For the text-containing cell, return its midpoint in (x, y) coordinate format. 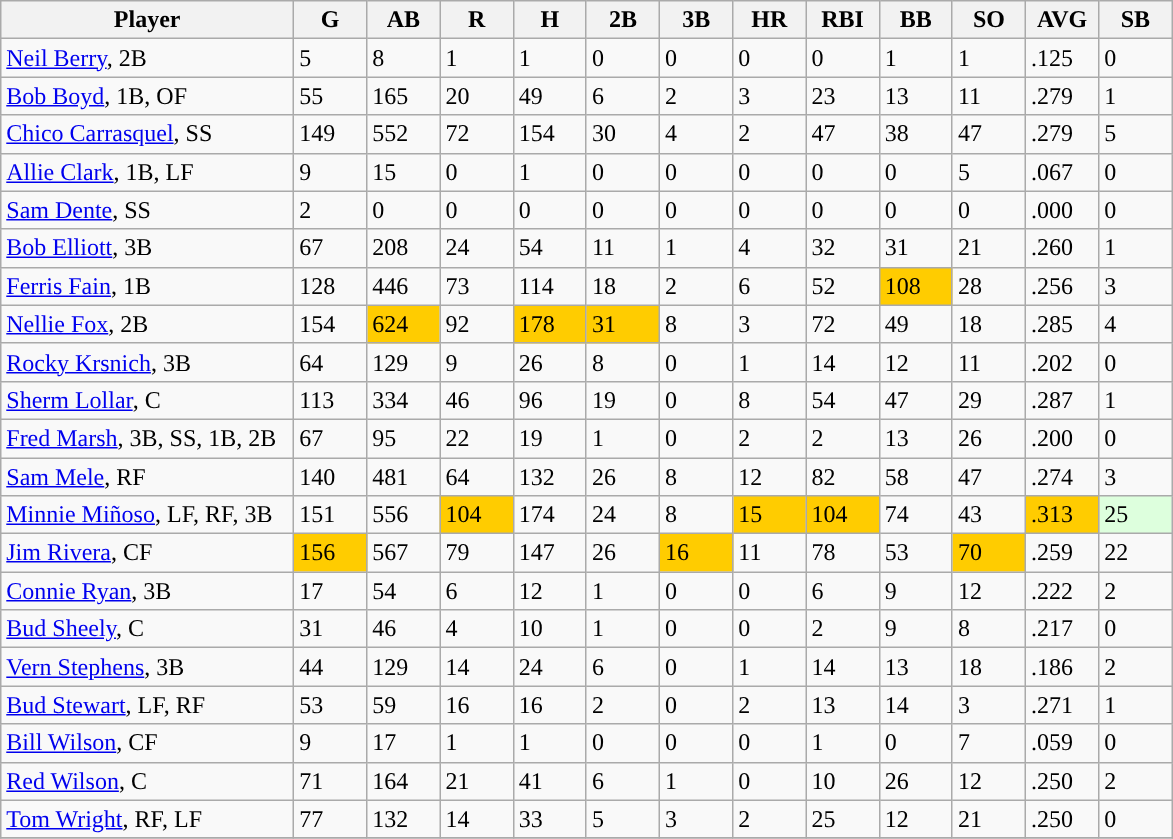
71 (330, 781)
77 (330, 819)
.202 (1062, 362)
79 (476, 553)
3B (696, 20)
38 (916, 134)
73 (476, 286)
92 (476, 324)
567 (404, 553)
SB (1136, 20)
165 (404, 96)
552 (404, 134)
Fred Marsh, 3B, SS, 1B, 2B (148, 438)
96 (550, 400)
.217 (1062, 629)
70 (988, 553)
Sam Mele, RF (148, 477)
149 (330, 134)
Bud Stewart, LF, RF (148, 705)
108 (916, 286)
SO (988, 20)
Rocky Krsnich, 3B (148, 362)
Ferris Fain, 1B (148, 286)
.125 (1062, 58)
41 (550, 781)
178 (550, 324)
Bob Elliott, 3B (148, 248)
Nellie Fox, 2B (148, 324)
Chico Carrasquel, SS (148, 134)
Minnie Miñoso, LF, RF, 3B (148, 515)
Bill Wilson, CF (148, 743)
AVG (1062, 20)
58 (916, 477)
Player (148, 20)
Jim Rivera, CF (148, 553)
Connie Ryan, 3B (148, 591)
.287 (1062, 400)
82 (842, 477)
624 (404, 324)
.259 (1062, 553)
74 (916, 515)
Bud Sheely, C (148, 629)
Neil Berry, 2B (148, 58)
30 (622, 134)
20 (476, 96)
.000 (1062, 210)
.271 (1062, 705)
78 (842, 553)
164 (404, 781)
128 (330, 286)
Bob Boyd, 1B, OF (148, 96)
.059 (1062, 743)
113 (330, 400)
.067 (1062, 172)
Red Wilson, C (148, 781)
H (550, 20)
43 (988, 515)
208 (404, 248)
32 (842, 248)
33 (550, 819)
Sherm Lollar, C (148, 400)
59 (404, 705)
R (476, 20)
140 (330, 477)
156 (330, 553)
7 (988, 743)
52 (842, 286)
23 (842, 96)
Tom Wright, RF, LF (148, 819)
556 (404, 515)
114 (550, 286)
28 (988, 286)
.260 (1062, 248)
Allie Clark, 1B, LF (148, 172)
RBI (842, 20)
95 (404, 438)
29 (988, 400)
481 (404, 477)
151 (330, 515)
.313 (1062, 515)
.274 (1062, 477)
.285 (1062, 324)
334 (404, 400)
AB (404, 20)
G (330, 20)
HR (770, 20)
.200 (1062, 438)
Vern Stephens, 3B (148, 667)
2B (622, 20)
446 (404, 286)
.222 (1062, 591)
55 (330, 96)
BB (916, 20)
147 (550, 553)
44 (330, 667)
Sam Dente, SS (148, 210)
.186 (1062, 667)
.256 (1062, 286)
174 (550, 515)
